Provide the [X, Y] coordinate of the cell's center where the given text is located.  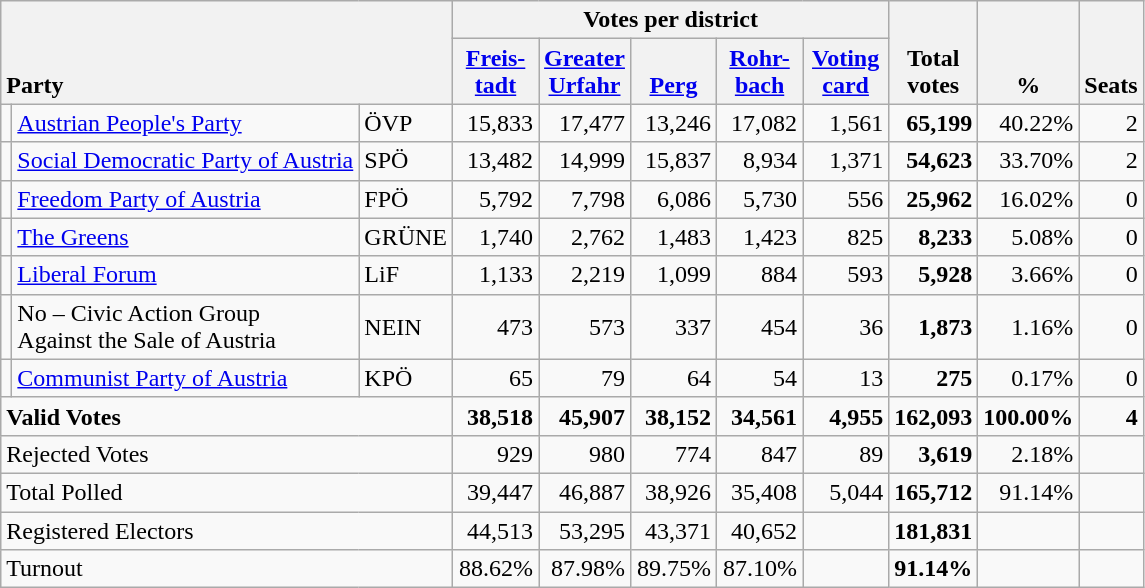
15,837 [673, 161]
1,423 [760, 237]
884 [760, 275]
Liberal Forum [186, 275]
34,561 [760, 416]
GreaterUrfahr [585, 72]
LiF [406, 275]
774 [673, 454]
2,219 [585, 275]
Votes per district [671, 20]
38,926 [673, 492]
1,740 [496, 237]
5,792 [496, 199]
13 [846, 378]
6,086 [673, 199]
Seats [1111, 52]
KPÖ [406, 378]
53,295 [585, 531]
100.00% [1028, 416]
46,887 [585, 492]
165,712 [934, 492]
13,246 [673, 123]
Votingcard [846, 72]
89.75% [673, 569]
2.18% [1028, 454]
162,093 [934, 416]
1,873 [934, 326]
2,762 [585, 237]
33.70% [1028, 161]
8,934 [760, 161]
Totalvotes [934, 52]
GRÜNE [406, 237]
65,199 [934, 123]
Freis-tadt [496, 72]
88.62% [496, 569]
38,152 [673, 416]
89 [846, 454]
Total Polled [227, 492]
Rejected Votes [227, 454]
1.16% [1028, 326]
87.98% [585, 569]
39,447 [496, 492]
3.66% [1028, 275]
Turnout [227, 569]
16.02% [1028, 199]
43,371 [673, 531]
ÖVP [406, 123]
No – Civic Action GroupAgainst the Sale of Austria [186, 326]
Valid Votes [227, 416]
Communist Party of Austria [186, 378]
NEIN [406, 326]
1,099 [673, 275]
54 [760, 378]
40,652 [760, 531]
Social Democratic Party of Austria [186, 161]
14,999 [585, 161]
44,513 [496, 531]
3,619 [934, 454]
1,483 [673, 237]
Registered Electors [227, 531]
Perg [673, 72]
Rohr-bach [760, 72]
473 [496, 326]
181,831 [934, 531]
15,833 [496, 123]
SPÖ [406, 161]
79 [585, 378]
337 [673, 326]
847 [760, 454]
13,482 [496, 161]
25,962 [934, 199]
% [1028, 52]
825 [846, 237]
4,955 [846, 416]
573 [585, 326]
929 [496, 454]
40.22% [1028, 123]
454 [760, 326]
1,133 [496, 275]
17,082 [760, 123]
1,561 [846, 123]
593 [846, 275]
38,518 [496, 416]
36 [846, 326]
35,408 [760, 492]
980 [585, 454]
7,798 [585, 199]
87.10% [760, 569]
Austrian People's Party [186, 123]
1,371 [846, 161]
5,730 [760, 199]
275 [934, 378]
4 [1111, 416]
65 [496, 378]
Freedom Party of Austria [186, 199]
17,477 [585, 123]
5,928 [934, 275]
5.08% [1028, 237]
The Greens [186, 237]
64 [673, 378]
0.17% [1028, 378]
FPÖ [406, 199]
556 [846, 199]
45,907 [585, 416]
5,044 [846, 492]
8,233 [934, 237]
54,623 [934, 161]
Party [227, 52]
